Provide the (X, Y) coordinate of the cell's center where the given text is located.  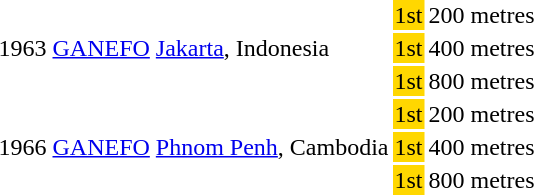
Jakarta, Indonesia (272, 48)
Phnom Penh, Cambodia (272, 147)
